Determine the [X, Y] coordinate at the center of the cell enclosing the given text.  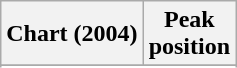
Chart (2004) [72, 34]
Peakposition [189, 34]
